Provide the [x, y] coordinate of the cell's center where the given text is located.  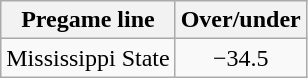
Over/under [240, 20]
Pregame line [88, 20]
Mississippi State [88, 58]
−34.5 [240, 58]
